Capture the cell that displays the provided text and extract its (X, Y) central coordinate. 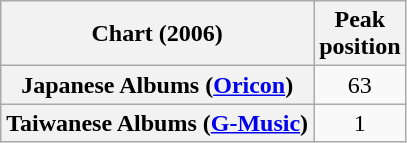
Japanese Albums (Oricon) (158, 85)
Taiwanese Albums (G-Music) (158, 123)
63 (360, 85)
Chart (2006) (158, 34)
1 (360, 123)
Peakposition (360, 34)
